Provide the (X, Y) coordinate of the cell's center where the given text is located.  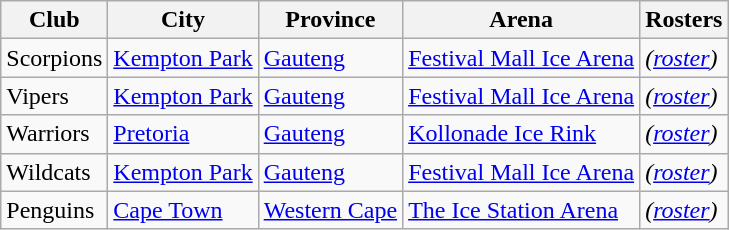
Vipers (54, 96)
Warriors (54, 134)
Rosters (684, 20)
City (183, 20)
Western Cape (330, 210)
Wildcats (54, 172)
Arena (522, 20)
Cape Town (183, 210)
Province (330, 20)
Club (54, 20)
Penguins (54, 210)
Kollonade Ice Rink (522, 134)
The Ice Station Arena (522, 210)
Pretoria (183, 134)
Scorpions (54, 58)
